For the text-containing cell, return its midpoint in [x, y] coordinate format. 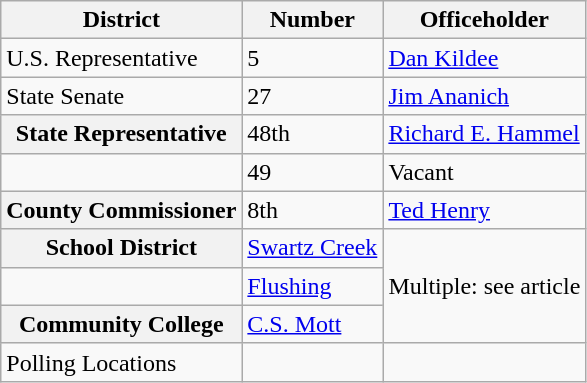
Community College [122, 324]
Number [312, 20]
State Senate [122, 96]
49 [312, 172]
Flushing [312, 286]
27 [312, 96]
5 [312, 58]
Polling Locations [122, 362]
School District [122, 248]
Multiple: see article [484, 286]
District [122, 20]
8th [312, 210]
U.S. Representative [122, 58]
Ted Henry [484, 210]
State Representative [122, 134]
Vacant [484, 172]
Dan Kildee [484, 58]
48th [312, 134]
County Commissioner [122, 210]
Swartz Creek [312, 248]
Jim Ananich [484, 96]
C.S. Mott [312, 324]
Officeholder [484, 20]
Richard E. Hammel [484, 134]
